Determine the [X, Y] coordinate at the center of the cell enclosing the given text.  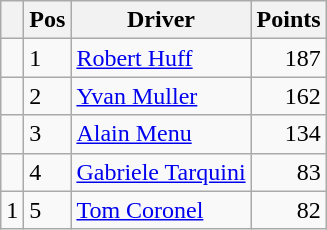
Alain Menu [161, 134]
134 [288, 134]
4 [48, 172]
3 [48, 134]
Robert Huff [161, 58]
Yvan Muller [161, 96]
187 [288, 58]
162 [288, 96]
Tom Coronel [161, 210]
Points [288, 20]
82 [288, 210]
Driver [161, 20]
Pos [48, 20]
83 [288, 172]
5 [48, 210]
Gabriele Tarquini [161, 172]
2 [48, 96]
